Identify which cell holds the provided text, then report its (X, Y) central coordinate. 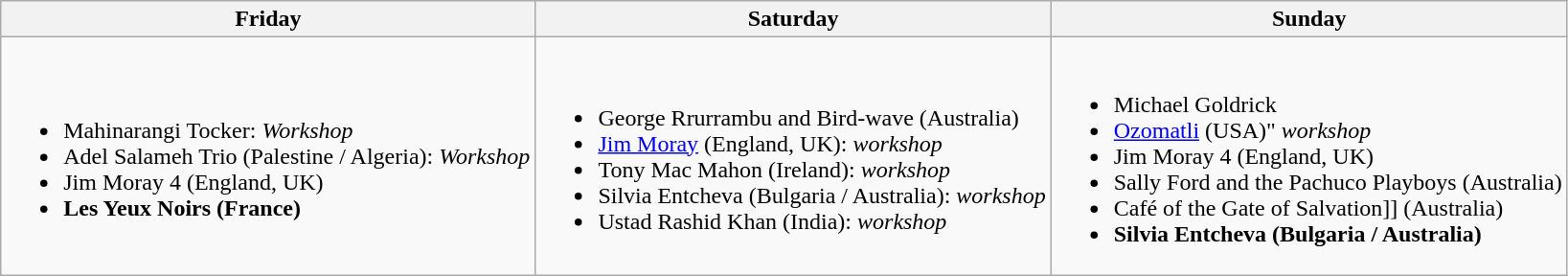
Mahinarangi Tocker: WorkshopAdel Salameh Trio (Palestine / Algeria): WorkshopJim Moray 4 (England, UK)Les Yeux Noirs (France) (268, 156)
Saturday (793, 19)
Sunday (1308, 19)
Friday (268, 19)
